Find where the given text appears and provide that cell's center as (x, y) coordinate. 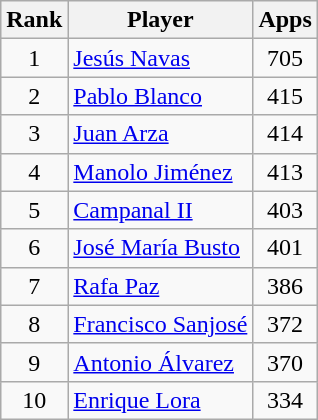
Manolo Jiménez (160, 172)
370 (285, 362)
Apps (285, 20)
Antonio Álvarez (160, 362)
Juan Arza (160, 134)
5 (34, 210)
705 (285, 58)
415 (285, 96)
8 (34, 324)
José María Busto (160, 248)
2 (34, 96)
Pablo Blanco (160, 96)
1 (34, 58)
Campanal II (160, 210)
6 (34, 248)
413 (285, 172)
Rank (34, 20)
10 (34, 400)
386 (285, 286)
7 (34, 286)
Jesús Navas (160, 58)
3 (34, 134)
401 (285, 248)
4 (34, 172)
372 (285, 324)
Francisco Sanjosé (160, 324)
414 (285, 134)
Rafa Paz (160, 286)
334 (285, 400)
403 (285, 210)
9 (34, 362)
Enrique Lora (160, 400)
Player (160, 20)
